Return the [X, Y] coordinate for the center point of the cell that contains the specified text.  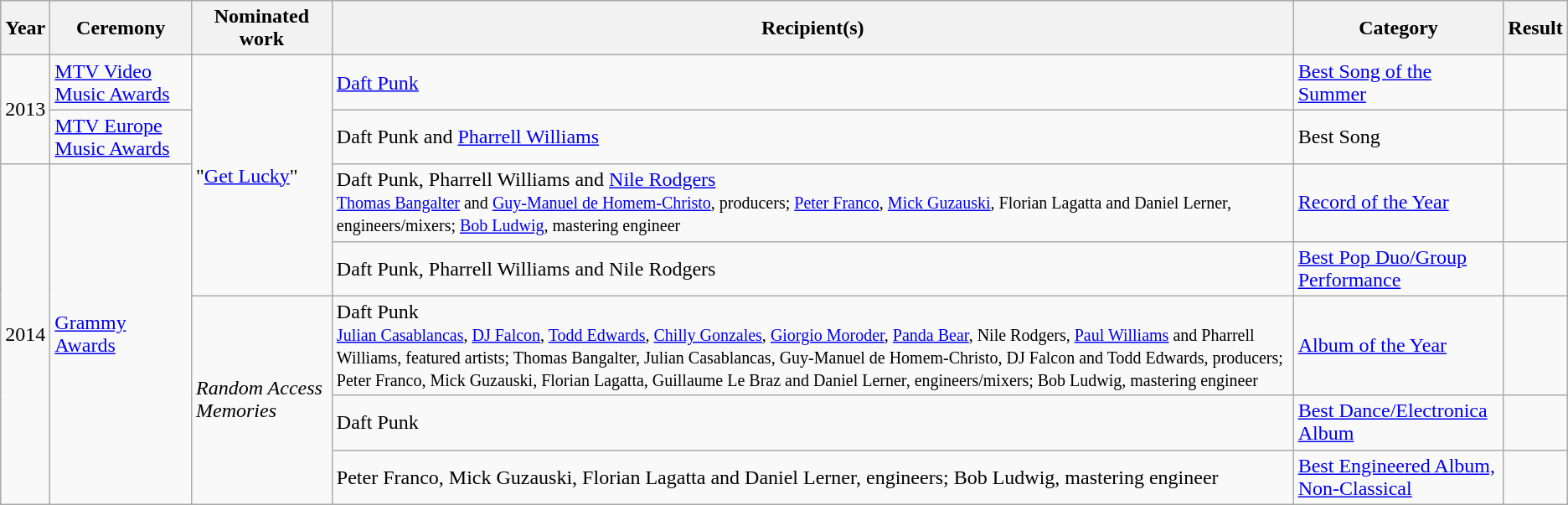
Album of the Year [1399, 345]
Peter Franco, Mick Guzauski, Florian Lagatta and Daniel Lerner, engineers; Bob Ludwig, mastering engineer [812, 477]
2014 [25, 334]
"Get Lucky" [261, 176]
MTV Europe Music Awards [121, 137]
Nominated work [261, 28]
2013 [25, 110]
Best Song [1399, 137]
Year [25, 28]
Category [1399, 28]
Recipient(s) [812, 28]
Daft Punk and Pharrell Williams [812, 137]
Daft Punk, Pharrell Williams and Nile Rodgers [812, 268]
Best Engineered Album, Non-Classical [1399, 477]
Ceremony [121, 28]
Random Access Memories [261, 400]
Record of the Year [1399, 203]
Grammy Awards [121, 334]
MTV Video Music Awards [121, 82]
Best Dance/Electronica Album [1399, 422]
Best Song of the Summer [1399, 82]
Result [1535, 28]
Best Pop Duo/Group Performance [1399, 268]
